Search for the cell housing the specified text and yield its (x, y) center coordinate. 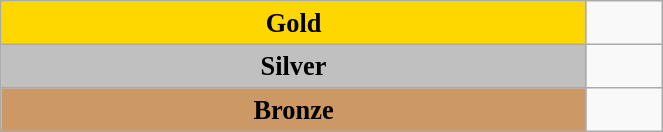
Gold (294, 22)
Bronze (294, 109)
Silver (294, 66)
